Output the (X, Y) coordinate of the center of the cell containing the given text.  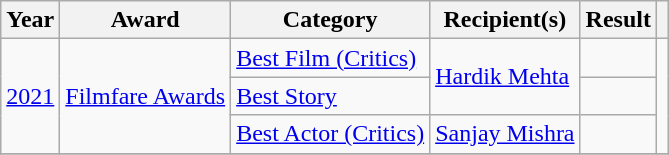
Sanjay Mishra (505, 134)
Recipient(s) (505, 20)
Hardik Mehta (505, 77)
Best Film (Critics) (330, 58)
Year (30, 20)
Award (146, 20)
Category (330, 20)
Best Story (330, 96)
Filmfare Awards (146, 96)
2021 (30, 96)
Best Actor (Critics) (330, 134)
Result (618, 20)
